Return the (x, y) coordinate for the center point of the cell that contains the specified text.  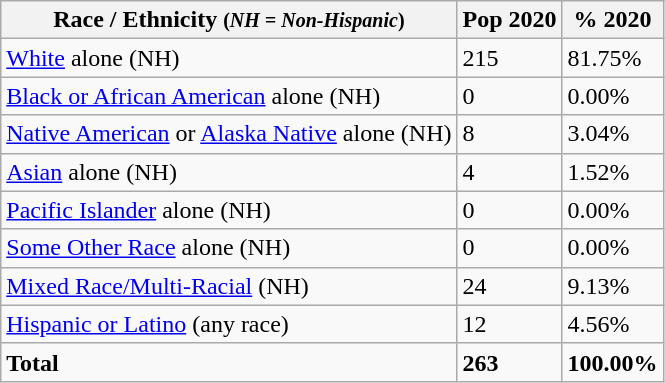
3.04% (612, 134)
Some Other Race alone (NH) (229, 248)
Mixed Race/Multi-Racial (NH) (229, 286)
215 (510, 58)
4 (510, 172)
Asian alone (NH) (229, 172)
Black or African American alone (NH) (229, 96)
Pop 2020 (510, 20)
Race / Ethnicity (NH = Non-Hispanic) (229, 20)
Pacific Islander alone (NH) (229, 210)
8 (510, 134)
% 2020 (612, 20)
9.13% (612, 286)
263 (510, 362)
12 (510, 324)
Total (229, 362)
4.56% (612, 324)
White alone (NH) (229, 58)
1.52% (612, 172)
24 (510, 286)
100.00% (612, 362)
81.75% (612, 58)
Hispanic or Latino (any race) (229, 324)
Native American or Alaska Native alone (NH) (229, 134)
